Extract the [X, Y] coordinate from the center of the cell holding the provided text.  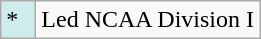
Led NCAA Division I [148, 20]
* [18, 20]
